From the cell containing the given text, extract its center point as (X, Y) coordinate. 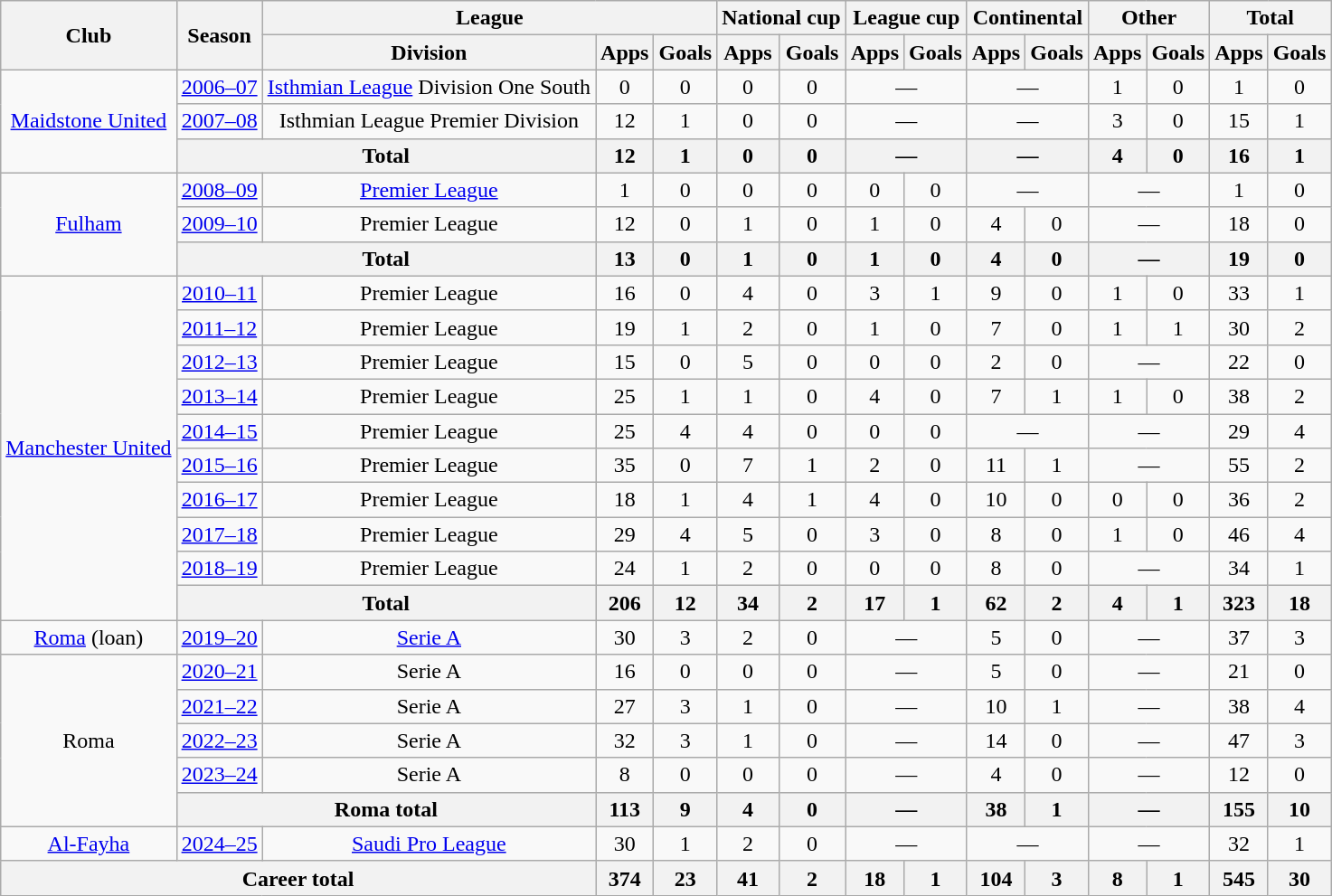
2010–11 (219, 293)
374 (625, 878)
2012–13 (219, 362)
33 (1239, 293)
2021–22 (219, 706)
24 (625, 569)
35 (625, 466)
2011–12 (219, 327)
Isthmian League Division One South (429, 87)
41 (748, 878)
Isthmian League Premier Division (429, 121)
2009–10 (219, 224)
113 (625, 809)
47 (1239, 740)
22 (1239, 362)
2016–17 (219, 500)
Maidstone United (89, 121)
Career total (298, 878)
55 (1239, 466)
Season (219, 35)
2006–07 (219, 87)
323 (1239, 603)
545 (1239, 878)
Division (429, 52)
2018–19 (219, 569)
2019–20 (219, 637)
62 (996, 603)
Roma (loan) (89, 637)
2023–24 (219, 775)
104 (996, 878)
Other (1148, 18)
14 (996, 740)
Manchester United (89, 448)
2013–14 (219, 396)
League (490, 18)
46 (1239, 534)
155 (1239, 809)
Continental (1027, 18)
23 (685, 878)
Club (89, 35)
2022–23 (219, 740)
2008–09 (219, 190)
37 (1239, 637)
Roma total (385, 809)
206 (625, 603)
National cup (781, 18)
2007–08 (219, 121)
League cup (906, 18)
2015–16 (219, 466)
2020–21 (219, 672)
Saudi Pro League (429, 844)
2014–15 (219, 431)
27 (625, 706)
21 (1239, 672)
Al-Fayha (89, 844)
36 (1239, 500)
13 (625, 259)
11 (996, 466)
Fulham (89, 224)
17 (874, 603)
Roma (89, 740)
2017–18 (219, 534)
2024–25 (219, 844)
